Identify which cell holds the provided text, then report its [X, Y] central coordinate. 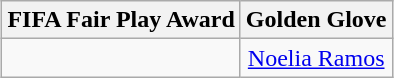
FIFA Fair Play Award [121, 20]
Noelia Ramos [316, 58]
Golden Glove [316, 20]
